Determine the [x, y] coordinate at the center of the cell enclosing the given text.  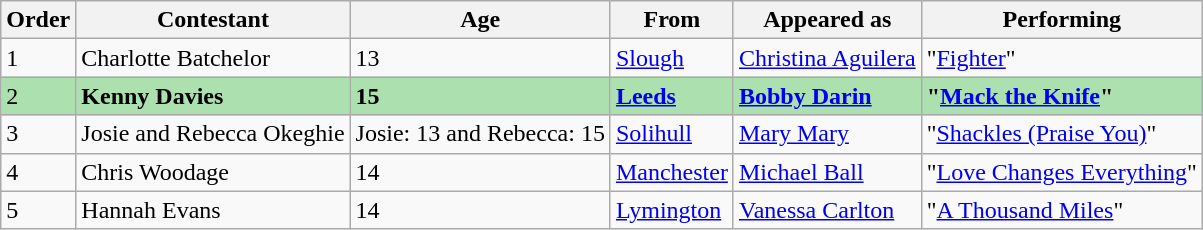
"Love Changes Everything" [1062, 172]
Josie: 13 and Rebecca: 15 [480, 134]
Josie and Rebecca Okeghie [213, 134]
Solihull [672, 134]
Performing [1062, 20]
Contestant [213, 20]
Leeds [672, 96]
"A Thousand Miles" [1062, 210]
Lymington [672, 210]
15 [480, 96]
From [672, 20]
Hannah Evans [213, 210]
Manchester [672, 172]
13 [480, 58]
2 [38, 96]
Slough [672, 58]
Christina Aguilera [827, 58]
Order [38, 20]
4 [38, 172]
"Shackles (Praise You)" [1062, 134]
Chris Woodage [213, 172]
"Mack the Knife" [1062, 96]
1 [38, 58]
Vanessa Carlton [827, 210]
Age [480, 20]
Appeared as [827, 20]
Mary Mary [827, 134]
Bobby Darin [827, 96]
Michael Ball [827, 172]
3 [38, 134]
Charlotte Batchelor [213, 58]
Kenny Davies [213, 96]
"Fighter" [1062, 58]
5 [38, 210]
